Extract the (x, y) coordinate from the center of the cell holding the provided text.  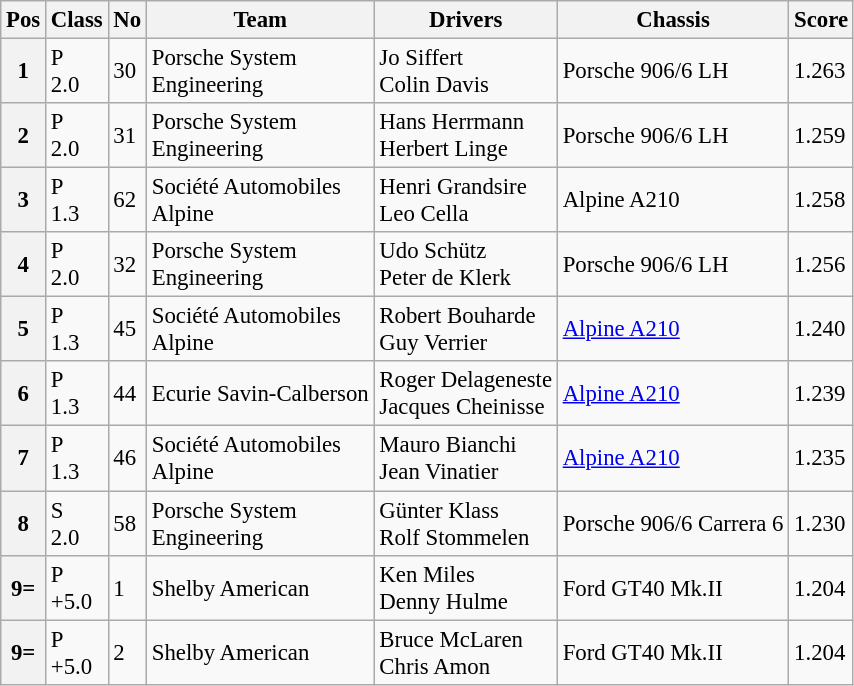
Ken Miles Denny Hulme (466, 588)
Score (822, 20)
62 (127, 200)
Günter Klass Rolf Stommelen (466, 524)
Jo Siffert Colin Davis (466, 72)
1.239 (822, 394)
31 (127, 136)
3 (24, 200)
Ecurie Savin-Calberson (260, 394)
Mauro Bianchi Jean Vinatier (466, 458)
Porsche 906/6 Carrera 6 (672, 524)
7 (24, 458)
No (127, 20)
46 (127, 458)
Robert Bouharde Guy Verrier (466, 330)
44 (127, 394)
4 (24, 264)
45 (127, 330)
Hans Herrmann Herbert Linge (466, 136)
S2.0 (78, 524)
Class (78, 20)
Pos (24, 20)
1.235 (822, 458)
58 (127, 524)
1.240 (822, 330)
30 (127, 72)
1.256 (822, 264)
1.258 (822, 200)
8 (24, 524)
Roger Delageneste Jacques Cheinisse (466, 394)
Bruce McLaren Chris Amon (466, 652)
1.259 (822, 136)
Drivers (466, 20)
1.230 (822, 524)
32 (127, 264)
Chassis (672, 20)
5 (24, 330)
Udo Schütz Peter de Klerk (466, 264)
6 (24, 394)
Henri Grandsire Leo Cella (466, 200)
Team (260, 20)
1.263 (822, 72)
